Search for the cell housing the specified text and yield its [x, y] center coordinate. 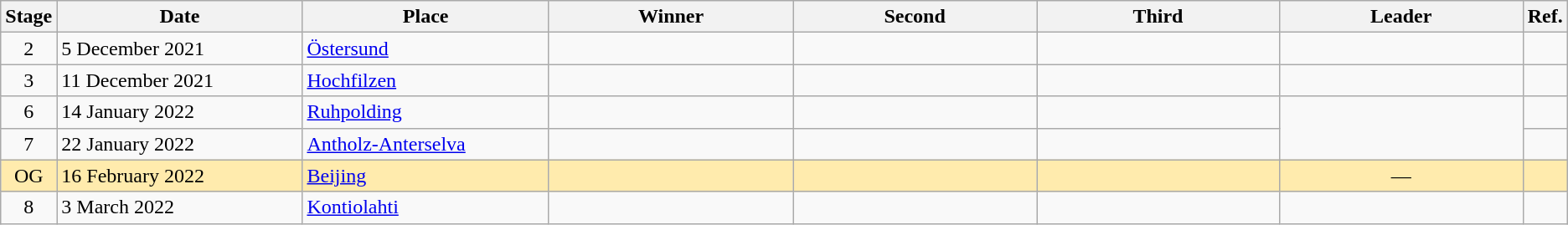
Ref. [1545, 17]
Ruhpolding [426, 112]
Winner [670, 17]
Hochfilzen [426, 80]
8 [28, 207]
14 January 2022 [179, 112]
— [1400, 176]
16 February 2022 [179, 176]
OG [28, 176]
5 December 2021 [179, 49]
Stage [28, 17]
7 [28, 144]
Date [179, 17]
6 [28, 112]
Östersund [426, 49]
Leader [1400, 17]
Place [426, 17]
3 March 2022 [179, 207]
Kontiolahti [426, 207]
Second [915, 17]
3 [28, 80]
Beijing [426, 176]
Antholz-Anterselva [426, 144]
2 [28, 49]
22 January 2022 [179, 144]
Third [1158, 17]
11 December 2021 [179, 80]
